Capture the cell that displays the provided text and extract its [x, y] central coordinate. 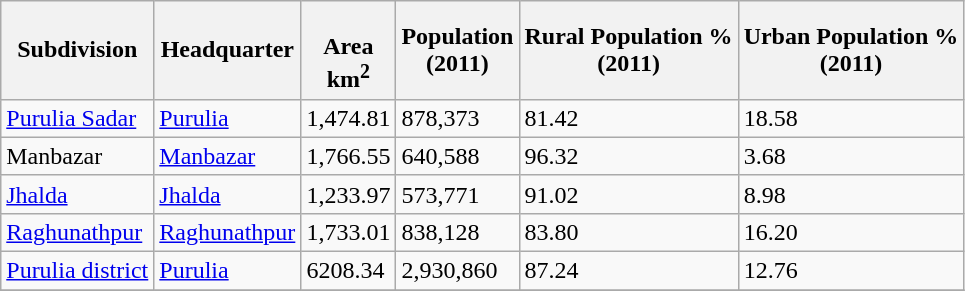
878,373 [458, 118]
1,233.97 [348, 194]
8.98 [851, 194]
1,766.55 [348, 156]
83.80 [628, 232]
2,930,860 [458, 271]
6208.34 [348, 271]
Purulia Sadar [78, 118]
Rural Population %(2011) [628, 50]
Urban Population % (2011) [851, 50]
91.02 [628, 194]
18.58 [851, 118]
16.20 [851, 232]
1,474.81 [348, 118]
Purulia district [78, 271]
1,733.01 [348, 232]
81.42 [628, 118]
573,771 [458, 194]
3.68 [851, 156]
Headquarter [228, 50]
Areakm2 [348, 50]
96.32 [628, 156]
12.76 [851, 271]
Subdivision [78, 50]
87.24 [628, 271]
Population(2011) [458, 50]
640,588 [458, 156]
838,128 [458, 232]
